Provide the (x, y) coordinate of the cell's center where the given text is located.  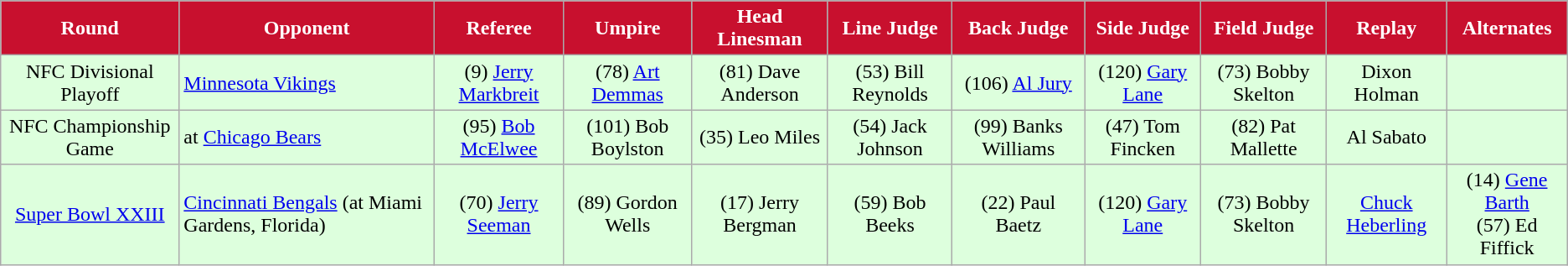
Alternates (1507, 29)
NFC Championship Game (90, 138)
Round (90, 29)
Head Linesman (760, 29)
(99) Banks Williams (1019, 138)
(82) Pat Mallette (1263, 138)
(101) Bob Boylston (628, 138)
(81) Dave Anderson (760, 82)
Line Judge (890, 29)
(78) Art Demmas (628, 82)
Minnesota Vikings (307, 82)
Back Judge (1019, 29)
Field Judge (1263, 29)
(54) Jack Johnson (890, 138)
(95) Bob McElwee (499, 138)
NFC Divisional Playoff (90, 82)
(47) Tom Fincken (1142, 138)
Dixon Holman (1386, 82)
Referee (499, 29)
Replay (1386, 29)
Opponent (307, 29)
Cincinnati Bengals (at Miami Gardens, Florida) (307, 215)
Side Judge (1142, 29)
(70) Jerry Seeman (499, 215)
Al Sabato (1386, 138)
Chuck Heberling (1386, 215)
(89) Gordon Wells (628, 215)
(35) Leo Miles (760, 138)
Super Bowl XXIII (90, 215)
(9) Jerry Markbreit (499, 82)
(106) Al Jury (1019, 82)
(53) Bill Reynolds (890, 82)
(59) Bob Beeks (890, 215)
(22) Paul Baetz (1019, 215)
(17) Jerry Bergman (760, 215)
Umpire (628, 29)
(14) Gene Barth(57) Ed Fiffick (1507, 215)
at Chicago Bears (307, 138)
